Capture the cell that displays the provided text and extract its [X, Y] central coordinate. 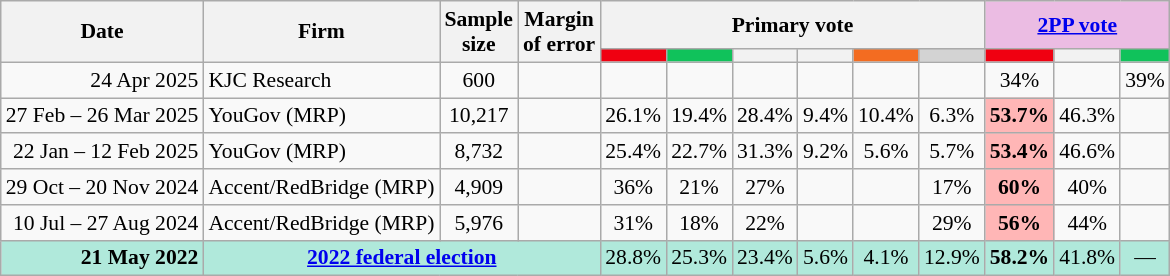
40% [1087, 187]
29 Oct – 20 Nov 2024 [102, 187]
Samplesize [479, 32]
58.2% [1020, 258]
31.3% [765, 152]
25.3% [699, 258]
21 May 2022 [102, 258]
22 Jan – 12 Feb 2025 [102, 152]
600 [479, 80]
26.1% [633, 116]
2022 federal election [402, 258]
22% [765, 223]
5,976 [479, 223]
19.4% [699, 116]
Marginof error [559, 32]
23.4% [765, 258]
34% [1020, 80]
27% [765, 187]
18% [699, 223]
28.8% [633, 258]
17% [952, 187]
44% [1087, 223]
36% [633, 187]
10.4% [886, 116]
5.7% [952, 152]
Date [102, 32]
KJC Research [321, 80]
56% [1020, 223]
2PP vote [1078, 25]
Firm [321, 32]
31% [633, 223]
39% [1145, 80]
9.4% [826, 116]
Primary vote [792, 25]
27 Feb – 26 Mar 2025 [102, 116]
25.4% [633, 152]
24 Apr 2025 [102, 80]
53.4% [1020, 152]
60% [1020, 187]
53.7% [1020, 116]
22.7% [699, 152]
41.8% [1087, 258]
12.9% [952, 258]
— [1145, 258]
10,217 [479, 116]
46.6% [1087, 152]
8,732 [479, 152]
10 Jul – 27 Aug 2024 [102, 223]
28.4% [765, 116]
4.1% [886, 258]
6.3% [952, 116]
21% [699, 187]
46.3% [1087, 116]
4,909 [479, 187]
9.2% [826, 152]
29% [952, 223]
